Search for the cell housing the specified text and yield its (x, y) center coordinate. 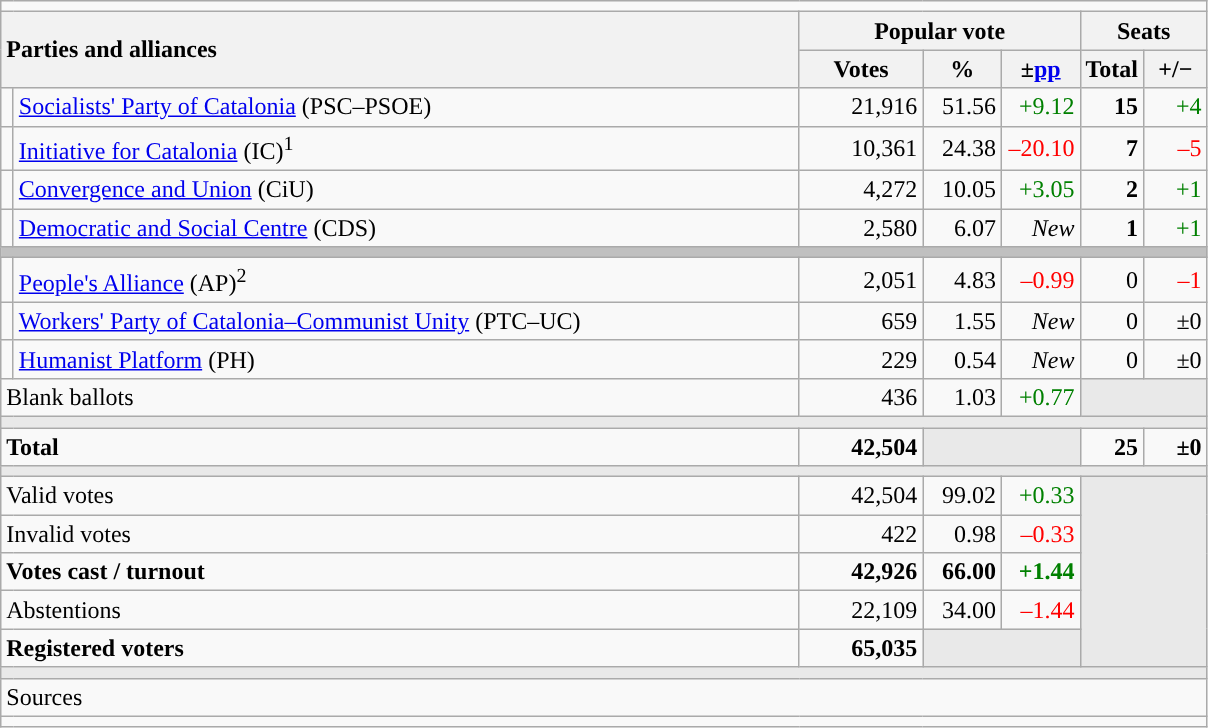
+4 (1176, 107)
422 (861, 534)
1.55 (962, 321)
0.54 (962, 359)
–5 (1176, 148)
65,035 (861, 648)
–1 (1176, 280)
Workers' Party of Catalonia–Communist Unity (PTC–UC) (406, 321)
1.03 (962, 397)
+9.12 (1040, 107)
Popular vote (940, 31)
–1.44 (1040, 610)
4.83 (962, 280)
+0.77 (1040, 397)
0.98 (962, 534)
15 (1112, 107)
34.00 (962, 610)
–0.33 (1040, 534)
51.56 (962, 107)
436 (861, 397)
21,916 (861, 107)
Initiative for Catalonia (IC)1 (406, 148)
Votes (861, 69)
2,580 (861, 228)
Convergence and Union (CiU) (406, 190)
10,361 (861, 148)
99.02 (962, 496)
6.07 (962, 228)
–20.10 (1040, 148)
229 (861, 359)
% (962, 69)
2,051 (861, 280)
22,109 (861, 610)
Abstentions (400, 610)
Valid votes (400, 496)
Democratic and Social Centre (CDS) (406, 228)
–0.99 (1040, 280)
Humanist Platform (PH) (406, 359)
659 (861, 321)
+0.33 (1040, 496)
±pp (1040, 69)
Socialists' Party of Catalonia (PSC–PSOE) (406, 107)
Registered voters (400, 648)
66.00 (962, 572)
Blank ballots (400, 397)
Votes cast / turnout (400, 572)
Parties and alliances (400, 50)
+/− (1176, 69)
Sources (604, 697)
Invalid votes (400, 534)
1 (1112, 228)
+3.05 (1040, 190)
People's Alliance (AP)2 (406, 280)
10.05 (962, 190)
+1.44 (1040, 572)
Seats (1144, 31)
7 (1112, 148)
2 (1112, 190)
25 (1112, 447)
4,272 (861, 190)
24.38 (962, 148)
42,926 (861, 572)
